Detect which cell encompasses the target text, then output its [X, Y] center coordinate. 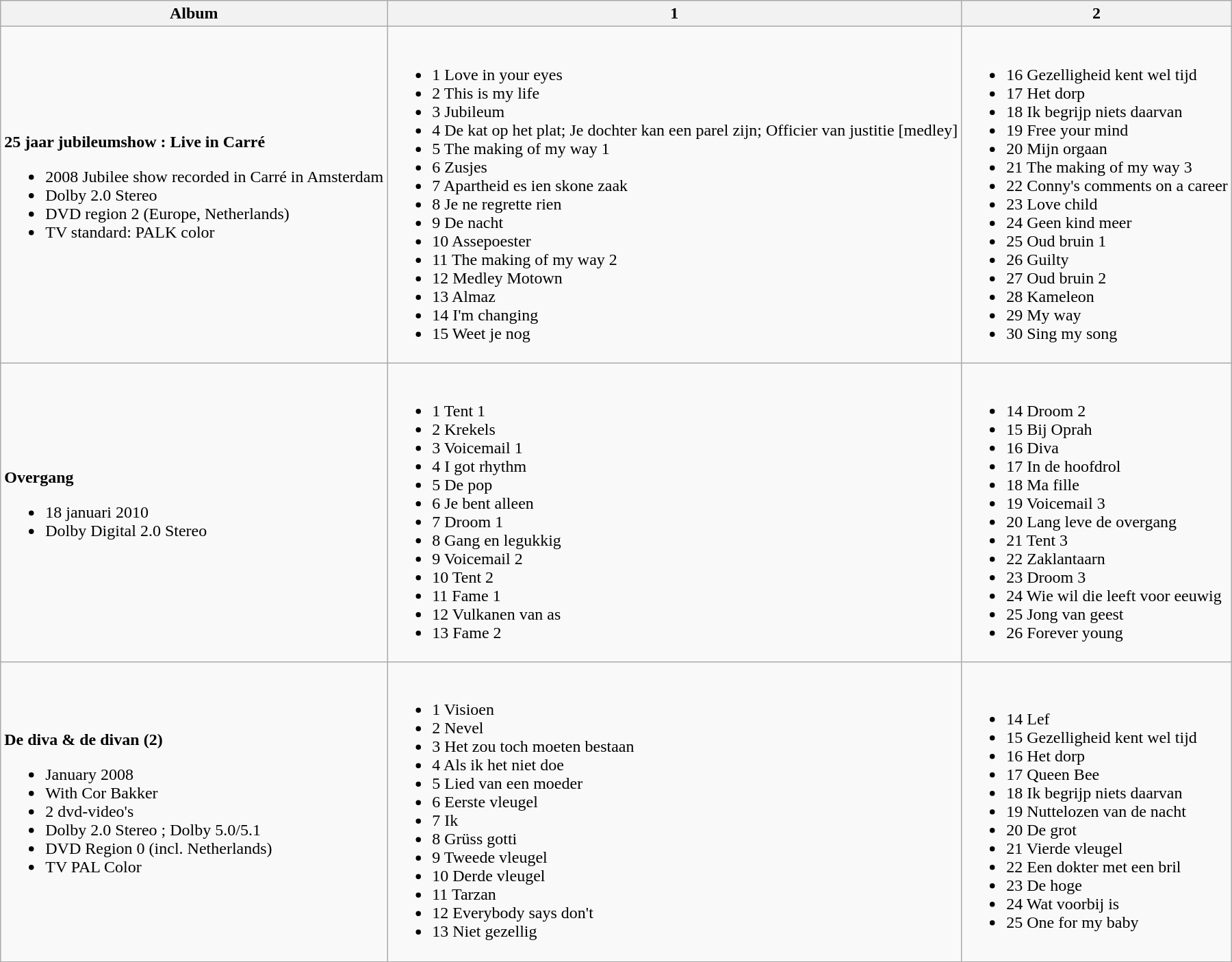
1 [675, 14]
Overgang18 januari 2010Dolby Digital 2.0 Stereo [194, 512]
2 [1096, 14]
De diva & de divan (2)January 2008With Cor Bakker2 dvd-video'sDolby 2.0 Stereo ; Dolby 5.0/5.1DVD Region 0 (incl. Netherlands)TV PAL Color [194, 812]
Album [194, 14]
